For the text-containing cell, return its midpoint in [x, y] coordinate format. 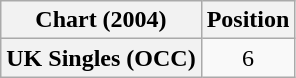
UK Singles (OCC) [101, 58]
6 [248, 58]
Position [248, 20]
Chart (2004) [101, 20]
